Determine the [X, Y] coordinate at the center of the cell enclosing the given text.  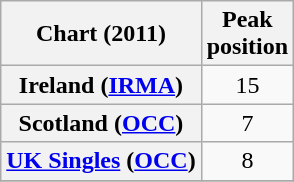
7 [247, 123]
15 [247, 85]
8 [247, 161]
Chart (2011) [101, 34]
Scotland (OCC) [101, 123]
UK Singles (OCC) [101, 161]
Ireland (IRMA) [101, 85]
Peakposition [247, 34]
